Detect which cell encompasses the target text, then output its (x, y) center coordinate. 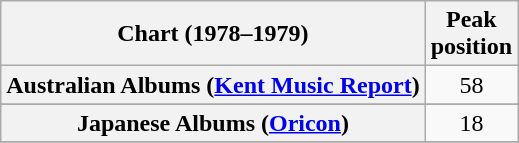
18 (471, 123)
Chart (1978–1979) (213, 34)
Peakposition (471, 34)
58 (471, 85)
Japanese Albums (Oricon) (213, 123)
Australian Albums (Kent Music Report) (213, 85)
